Return the (x, y) coordinate for the center point of the cell that contains the specified text.  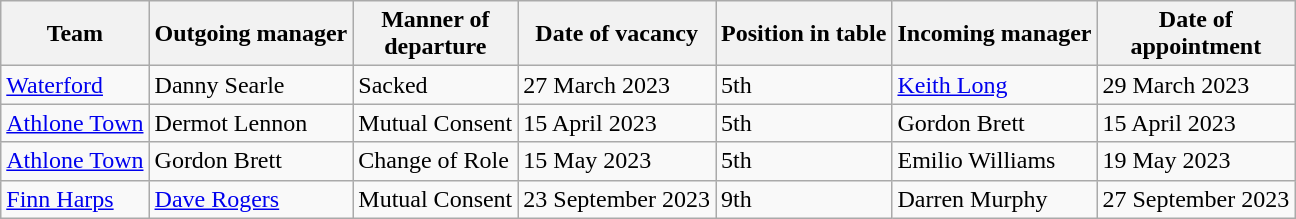
Incoming manager (994, 34)
Date of vacancy (617, 34)
Change of Role (436, 161)
Manner ofdeparture (436, 34)
27 March 2023 (617, 85)
9th (804, 199)
Darren Murphy (994, 199)
19 May 2023 (1196, 161)
Finn Harps (75, 199)
23 September 2023 (617, 199)
Waterford (75, 85)
Outgoing manager (251, 34)
Emilio Williams (994, 161)
Dermot Lennon (251, 123)
Sacked (436, 85)
Team (75, 34)
Date ofappointment (1196, 34)
Position in table (804, 34)
29 March 2023 (1196, 85)
15 May 2023 (617, 161)
Dave Rogers (251, 199)
Danny Searle (251, 85)
27 September 2023 (1196, 199)
Keith Long (994, 85)
